Search for the cell housing the specified text and yield its (x, y) center coordinate. 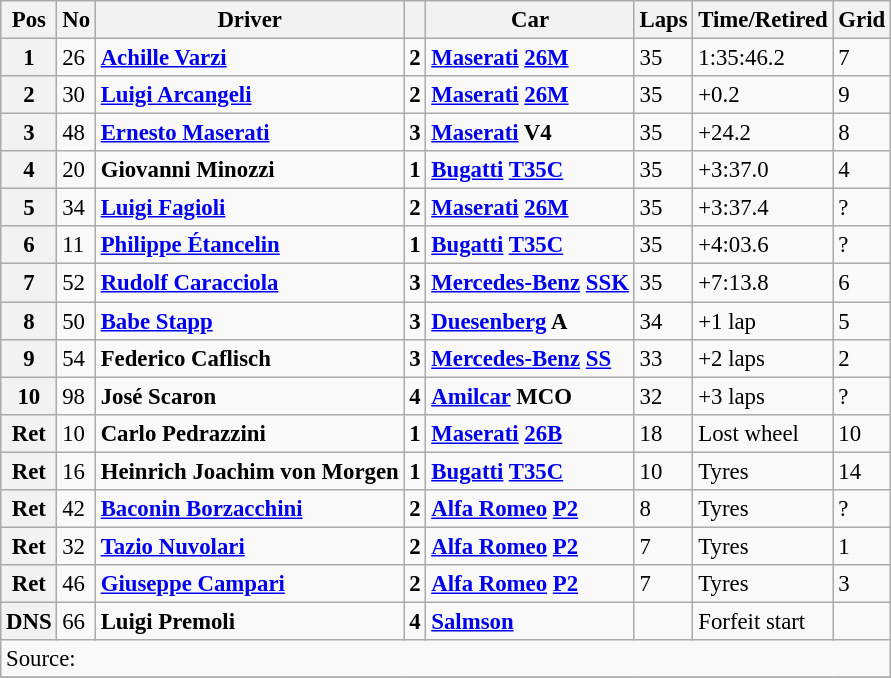
26 (76, 58)
DNS (29, 621)
+0.2 (763, 95)
+3:37.4 (763, 208)
14 (862, 471)
54 (76, 358)
Source: (446, 659)
Amilcar MCO (530, 396)
Maserati 26B (530, 433)
33 (664, 358)
+24.2 (763, 133)
1:35:46.2 (763, 58)
98 (76, 396)
Ernesto Maserati (250, 133)
José Scaron (250, 396)
Lost wheel (763, 433)
Carlo Pedrazzini (250, 433)
+4:03.6 (763, 245)
+3:37.0 (763, 170)
Federico Caflisch (250, 358)
+1 lap (763, 321)
Giovanni Minozzi (250, 170)
Luigi Arcangeli (250, 95)
66 (76, 621)
Mercedes-Benz SS (530, 358)
Luigi Fagioli (250, 208)
50 (76, 321)
11 (76, 245)
20 (76, 170)
Mercedes-Benz SSK (530, 283)
No (76, 20)
Laps (664, 20)
Pos (29, 20)
+7:13.8 (763, 283)
Car (530, 20)
Heinrich Joachim von Morgen (250, 471)
30 (76, 95)
Driver (250, 20)
Salmson (530, 621)
+3 laps (763, 396)
Duesenberg A (530, 321)
16 (76, 471)
Tazio Nuvolari (250, 546)
46 (76, 584)
+2 laps (763, 358)
Baconin Borzacchini (250, 509)
18 (664, 433)
52 (76, 283)
48 (76, 133)
Time/Retired (763, 20)
Forfeit start (763, 621)
Rudolf Caracciola (250, 283)
Maserati V4 (530, 133)
Giuseppe Campari (250, 584)
Philippe Étancelin (250, 245)
Achille Varzi (250, 58)
42 (76, 509)
Luigi Premoli (250, 621)
Grid (862, 20)
Babe Stapp (250, 321)
